Extract the (x, y) coordinate from the center of the cell holding the provided text.  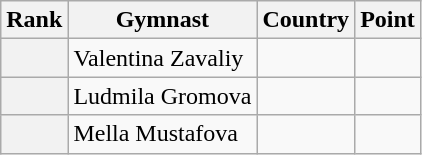
Country (306, 20)
Ludmila Gromova (162, 96)
Valentina Zavaliy (162, 58)
Mella Mustafova (162, 134)
Gymnast (162, 20)
Point (388, 20)
Rank (34, 20)
